Locate the cell with the specified text and output its (X, Y) center coordinate. 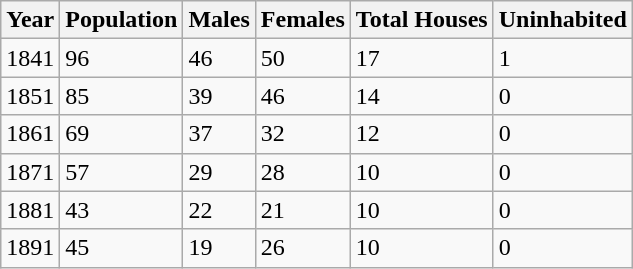
39 (219, 96)
69 (122, 134)
32 (302, 134)
1871 (30, 172)
19 (219, 248)
Males (219, 20)
26 (302, 248)
28 (302, 172)
14 (422, 96)
37 (219, 134)
29 (219, 172)
17 (422, 58)
Uninhabited (562, 20)
12 (422, 134)
Year (30, 20)
45 (122, 248)
21 (302, 210)
1881 (30, 210)
1841 (30, 58)
1861 (30, 134)
Total Houses (422, 20)
22 (219, 210)
1891 (30, 248)
1 (562, 58)
Population (122, 20)
50 (302, 58)
1851 (30, 96)
Females (302, 20)
96 (122, 58)
85 (122, 96)
57 (122, 172)
43 (122, 210)
